Pinpoint the cell where the given text exists, returning its (x, y) midpoint coordinate. 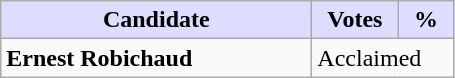
% (426, 20)
Acclaimed (383, 58)
Candidate (156, 20)
Votes (355, 20)
Ernest Robichaud (156, 58)
